Scan for the cell matching the given text and deliver its (X, Y) coordinate at center. 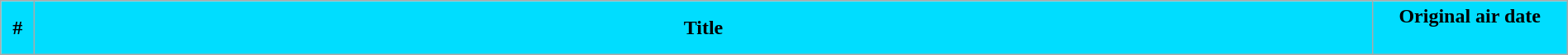
# (18, 28)
Original air date (1470, 28)
Title (703, 28)
